Output the [X, Y] coordinate of the center of the cell containing the given text.  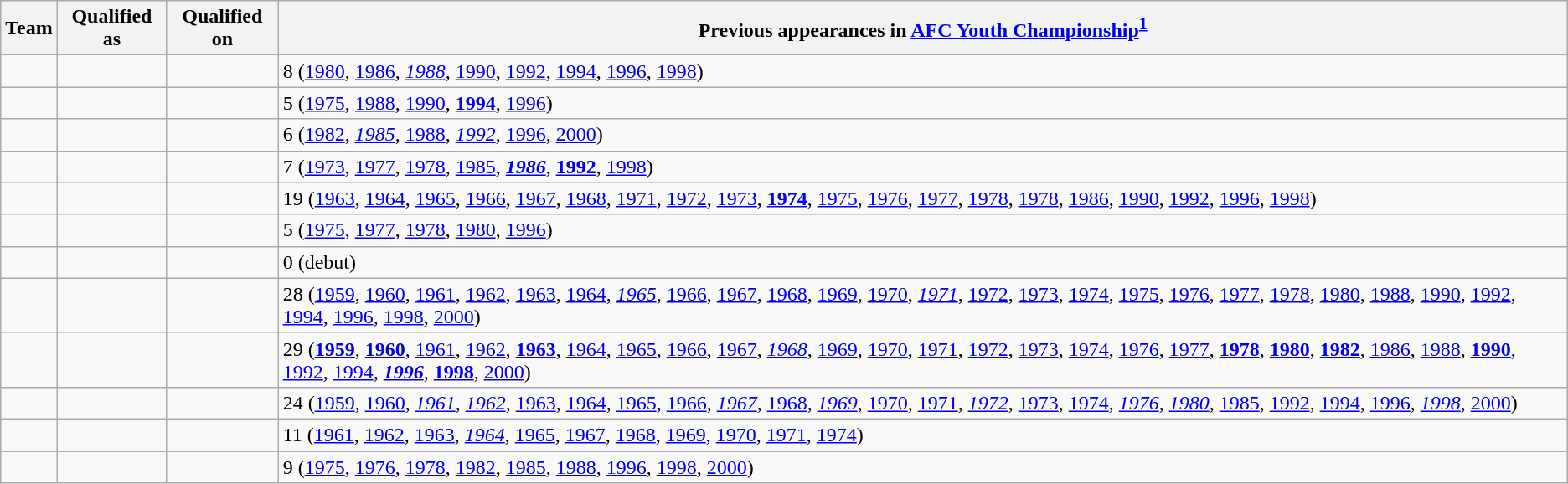
19 (1963, 1964, 1965, 1966, 1967, 1968, 1971, 1972, 1973, 1974, 1975, 1976, 1977, 1978, 1978, 1986, 1990, 1992, 1996, 1998) [923, 198]
7 (1973, 1977, 1978, 1985, 1986, 1992, 1998) [923, 167]
0 (debut) [923, 262]
5 (1975, 1977, 1978, 1980, 1996) [923, 230]
11 (1961, 1962, 1963, 1964, 1965, 1967, 1968, 1969, 1970, 1971, 1974) [923, 435]
8 (1980, 1986, 1988, 1990, 1992, 1994, 1996, 1998) [923, 71]
Qualified as [111, 28]
9 (1975, 1976, 1978, 1982, 1985, 1988, 1996, 1998, 2000) [923, 466]
24 (1959, 1960, 1961, 1962, 1963, 1964, 1965, 1966, 1967, 1968, 1969, 1970, 1971, 1972, 1973, 1974, 1976, 1980, 1985, 1992, 1994, 1996, 1998, 2000) [923, 403]
5 (1975, 1988, 1990, 1994, 1996) [923, 103]
6 (1982, 1985, 1988, 1992, 1996, 2000) [923, 135]
Qualified on [223, 28]
Previous appearances in AFC Youth Championship1 [923, 28]
Team [29, 28]
